Locate the cell with the specified text and output its [x, y] center coordinate. 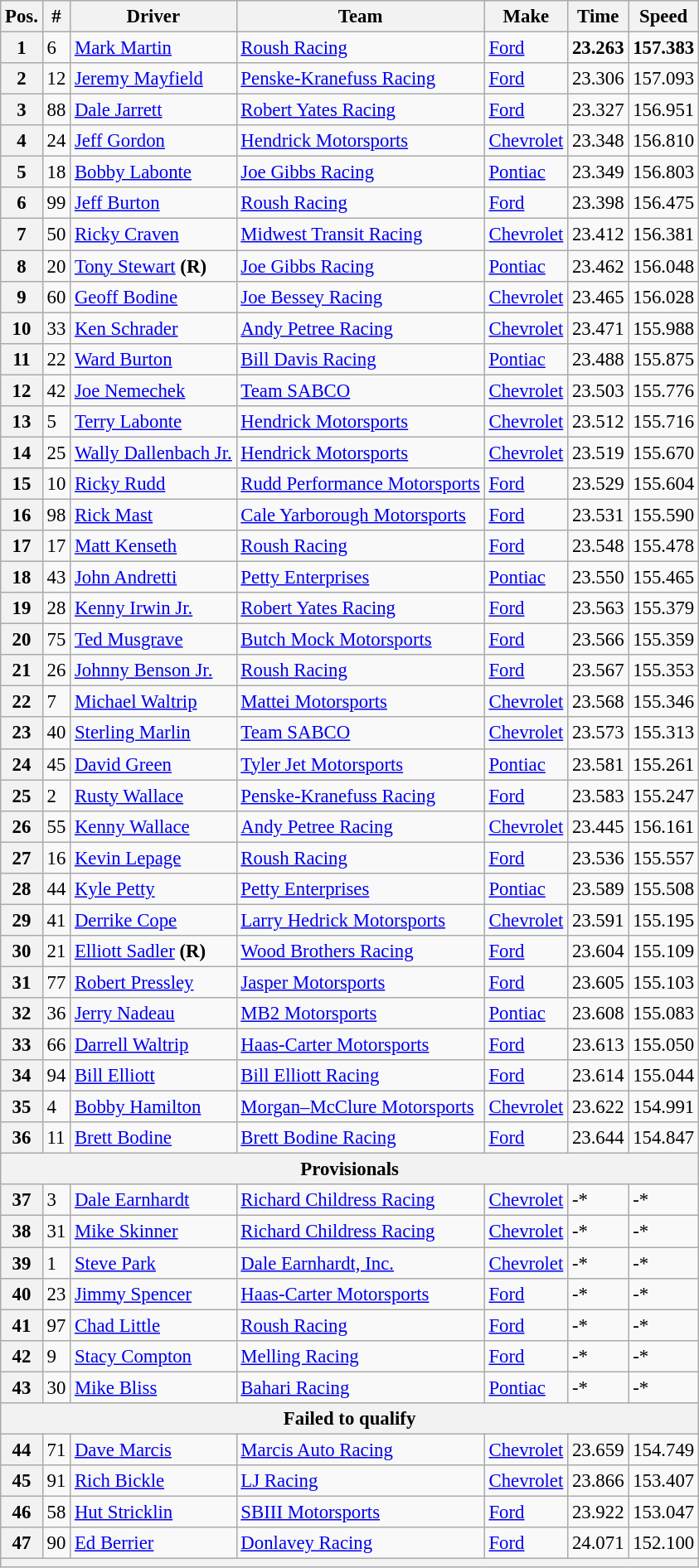
155.379 [663, 608]
23.922 [599, 1512]
Ken Schrader [153, 328]
23.605 [599, 982]
Stacy Compton [153, 1356]
23.503 [599, 390]
Tyler Jet Motorsports [360, 764]
23.608 [599, 1014]
Dave Marcis [153, 1449]
23.529 [599, 484]
23.306 [599, 79]
Chad Little [153, 1325]
Cale Yarborough Motorsports [360, 515]
Brett Bodine Racing [360, 1138]
29 [22, 920]
156.803 [663, 172]
Brett Bodine [153, 1138]
Jeff Gordon [153, 141]
Joe Nemechek [153, 390]
Jeff Burton [153, 203]
Jerry Nadeau [153, 1014]
55 [56, 826]
Bill Davis Racing [360, 359]
David Green [153, 764]
Mark Martin [153, 48]
155.670 [663, 452]
Dale Earnhardt, Inc. [360, 1263]
23.566 [599, 640]
23.604 [599, 951]
23.563 [599, 608]
Morgan–McClure Motorsports [360, 1107]
Midwest Transit Racing [360, 235]
23.866 [599, 1481]
Dale Jarrett [153, 110]
97 [56, 1325]
23.327 [599, 110]
Terry Labonte [153, 422]
23.488 [599, 359]
155.465 [663, 578]
154.991 [663, 1107]
Rusty Wallace [153, 796]
LJ Racing [360, 1481]
Pos. [22, 17]
60 [56, 297]
155.776 [663, 390]
Butch Mock Motorsports [360, 640]
156.161 [663, 826]
38 [22, 1232]
Mike Skinner [153, 1232]
Jimmy Spencer [153, 1294]
# [56, 17]
Wally Dallenbach Jr. [153, 452]
155.044 [663, 1076]
154.749 [663, 1449]
152.100 [663, 1543]
23.567 [599, 670]
156.810 [663, 141]
23.568 [599, 702]
Derrike Cope [153, 920]
23.412 [599, 235]
Rudd Performance Motorsports [360, 484]
66 [56, 1045]
Ward Burton [153, 359]
MB2 Motorsports [360, 1014]
Michael Waltrip [153, 702]
156.951 [663, 110]
155.875 [663, 359]
15 [22, 484]
88 [56, 110]
24.071 [599, 1543]
Dale Earnhardt [153, 1201]
35 [22, 1107]
23.550 [599, 578]
SBIII Motorsports [360, 1512]
155.050 [663, 1045]
Bill Elliott Racing [360, 1076]
99 [56, 203]
156.028 [663, 297]
23.512 [599, 422]
14 [22, 452]
23.465 [599, 297]
156.475 [663, 203]
23.531 [599, 515]
Ed Berrier [153, 1543]
23.263 [599, 48]
Matt Kenseth [153, 546]
23.548 [599, 546]
Jeremy Mayfield [153, 79]
Marcis Auto Racing [360, 1449]
23.589 [599, 889]
Kyle Petty [153, 889]
Failed to qualify [350, 1419]
Donlavey Racing [360, 1543]
23.644 [599, 1138]
155.604 [663, 484]
156.381 [663, 235]
75 [56, 640]
23.659 [599, 1449]
23.445 [599, 826]
58 [56, 1512]
23.536 [599, 858]
Rick Mast [153, 515]
Jasper Motorsports [360, 982]
Melling Racing [360, 1356]
23.591 [599, 920]
155.346 [663, 702]
155.478 [663, 546]
90 [56, 1543]
153.407 [663, 1481]
Mattei Motorsports [360, 702]
13 [22, 422]
155.195 [663, 920]
23.349 [599, 172]
Ricky Rudd [153, 484]
Larry Hedrick Motorsports [360, 920]
155.109 [663, 951]
155.557 [663, 858]
Bill Elliott [153, 1076]
23.583 [599, 796]
154.847 [663, 1138]
Ted Musgrave [153, 640]
155.313 [663, 733]
23.613 [599, 1045]
23.519 [599, 452]
Wood Brothers Racing [360, 951]
Steve Park [153, 1263]
32 [22, 1014]
Speed [663, 17]
Sterling Marlin [153, 733]
23.622 [599, 1107]
23.398 [599, 203]
Provisionals [350, 1169]
Kevin Lepage [153, 858]
153.047 [663, 1512]
8 [22, 266]
157.093 [663, 79]
50 [56, 235]
Geoff Bodine [153, 297]
46 [22, 1512]
Rich Bickle [153, 1481]
155.353 [663, 670]
Driver [153, 17]
155.508 [663, 889]
Bahari Racing [360, 1387]
John Andretti [153, 578]
23.462 [599, 266]
155.261 [663, 764]
34 [22, 1076]
37 [22, 1201]
23.614 [599, 1076]
23.573 [599, 733]
Kenny Irwin Jr. [153, 608]
19 [22, 608]
91 [56, 1481]
Darrell Waltrip [153, 1045]
27 [22, 858]
155.716 [663, 422]
155.247 [663, 796]
Elliott Sadler (R) [153, 951]
Mike Bliss [153, 1387]
23.471 [599, 328]
Team [360, 17]
39 [22, 1263]
Make [526, 17]
Bobby Labonte [153, 172]
47 [22, 1543]
Hut Stricklin [153, 1512]
Time [599, 17]
Kenny Wallace [153, 826]
155.103 [663, 982]
77 [56, 982]
94 [56, 1076]
23.581 [599, 764]
23.348 [599, 141]
156.048 [663, 266]
155.988 [663, 328]
Tony Stewart (R) [153, 266]
98 [56, 515]
155.359 [663, 640]
Robert Pressley [153, 982]
71 [56, 1449]
157.383 [663, 48]
155.083 [663, 1014]
Johnny Benson Jr. [153, 670]
Joe Bessey Racing [360, 297]
155.590 [663, 515]
Ricky Craven [153, 235]
Bobby Hamilton [153, 1107]
